Detect which cell encompasses the target text, then output its [x, y] center coordinate. 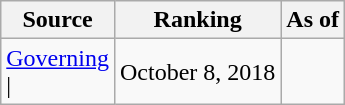
October 8, 2018 [197, 72]
Ranking [197, 20]
Source [58, 20]
Governing| [58, 72]
As of [313, 20]
